Detect which cell encompasses the target text, then output its [X, Y] center coordinate. 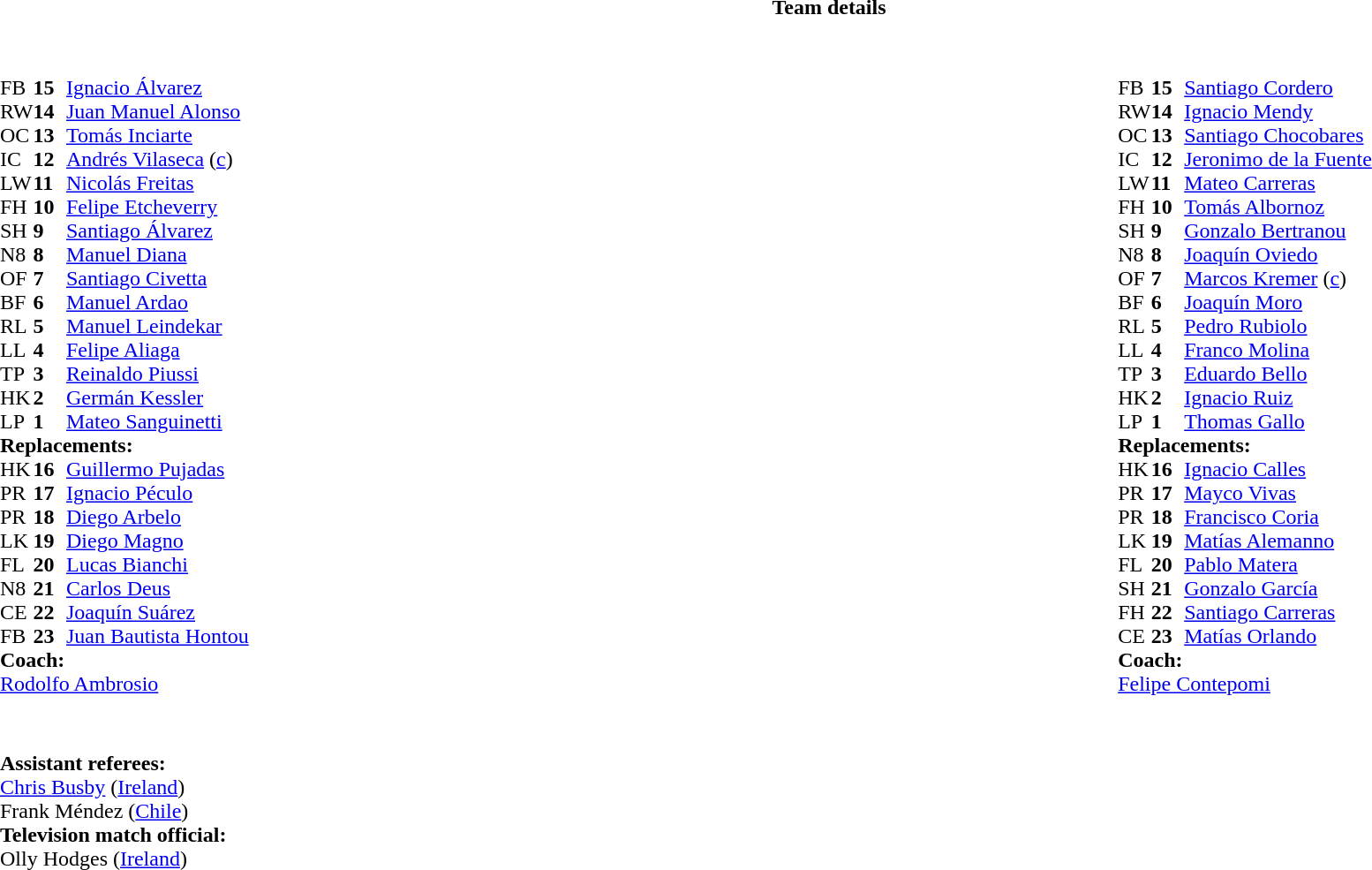
Matías Orlando [1278, 636]
Reinaldo Piussi [157, 374]
Germán Kessler [157, 397]
Joaquín Suárez [157, 613]
Juan Bautista Hontou [157, 636]
Pedro Rubiolo [1278, 327]
Joaquín Moro [1278, 302]
Ignacio Álvarez [157, 88]
Juan Manuel Alonso [157, 111]
Mateo Carreras [1278, 184]
Santiago Cordero [1278, 88]
Matías Alemanno [1278, 541]
Diego Arbelo [157, 518]
Felipe Contepomi [1245, 684]
Santiago Álvarez [157, 231]
Guillermo Pujadas [157, 470]
Jeronimo de la Fuente [1278, 159]
Marcos Kremer (c) [1278, 279]
Felipe Etcheverry [157, 207]
Tomás Inciarte [157, 136]
Ignacio Péculo [157, 493]
Manuel Leindekar [157, 327]
Ignacio Ruiz [1278, 397]
Gonzalo García [1278, 588]
Santiago Carreras [1278, 613]
Manuel Ardao [157, 302]
Franco Molina [1278, 350]
Mayco Vivas [1278, 493]
Nicolás Freitas [157, 184]
Ignacio Calles [1278, 470]
Santiago Chocobares [1278, 136]
Pablo Matera [1278, 565]
Tomás Albornoz [1278, 207]
Gonzalo Bertranou [1278, 231]
Thomas Gallo [1278, 422]
Ignacio Mendy [1278, 111]
Carlos Deus [157, 588]
Diego Magno [157, 541]
Felipe Aliaga [157, 350]
Manuel Diana [157, 254]
Joaquín Oviedo [1278, 254]
Santiago Civetta [157, 279]
Lucas Bianchi [157, 565]
Eduardo Bello [1278, 374]
Rodolfo Ambrosio [124, 684]
Andrés Vilaseca (c) [157, 159]
Mateo Sanguinetti [157, 422]
Francisco Coria [1278, 518]
